Capture the cell that displays the provided text and extract its (X, Y) central coordinate. 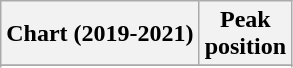
Chart (2019-2021) (100, 34)
Peakposition (245, 34)
